Provide the [X, Y] coordinate of the cell's center where the given text is located.  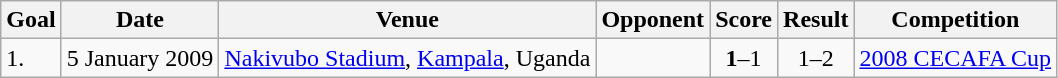
Opponent [653, 20]
1. [31, 58]
Nakivubo Stadium, Kampala, Uganda [408, 58]
Goal [31, 20]
Score [744, 20]
1–2 [816, 58]
2008 CECAFA Cup [956, 58]
Venue [408, 20]
Date [140, 20]
Competition [956, 20]
Result [816, 20]
5 January 2009 [140, 58]
1–1 [744, 58]
